Scan for the cell matching the given text and deliver its [x, y] coordinate at center. 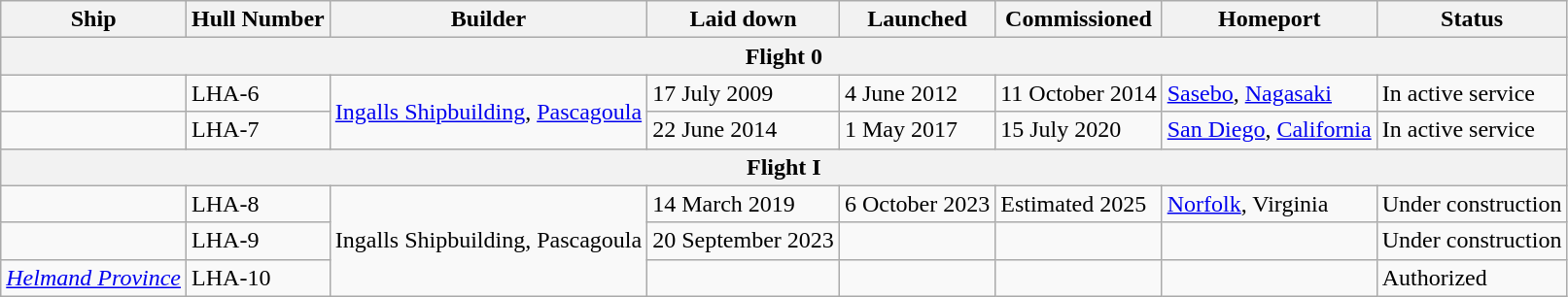
LHA-10 [259, 278]
20 September 2023 [744, 241]
Estimated 2025 [1079, 204]
Status [1472, 19]
Laid down [744, 19]
LHA-8 [259, 204]
Commissioned [1079, 19]
Sasebo, Nagasaki [1270, 93]
15 July 2020 [1079, 130]
22 June 2014 [744, 130]
6 October 2023 [917, 204]
Homeport [1270, 19]
Authorized [1472, 278]
Norfolk, Virginia [1270, 204]
LHA-9 [259, 241]
17 July 2009 [744, 93]
Flight 0 [784, 56]
Launched [917, 19]
14 March 2019 [744, 204]
San Diego, California [1270, 130]
LHA-7 [259, 130]
Ship [93, 19]
11 October 2014 [1079, 93]
Hull Number [259, 19]
Builder [488, 19]
Helmand Province [93, 278]
4 June 2012 [917, 93]
Flight I [784, 167]
1 May 2017 [917, 130]
LHA-6 [259, 93]
